For the text-containing cell, return its midpoint in (x, y) coordinate format. 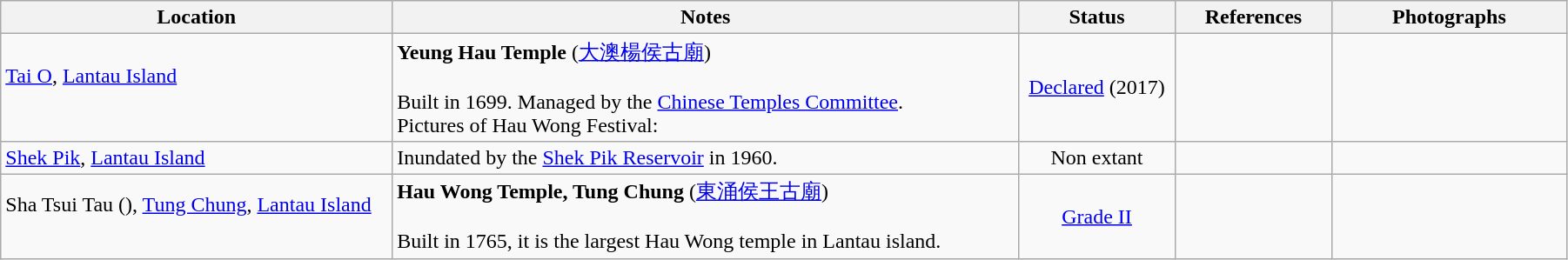
References (1253, 17)
Tai O, Lantau Island (197, 88)
Photographs (1449, 17)
Non extant (1097, 157)
Hau Wong Temple, Tung Chung (東涌侯王古廟)Built in 1765, it is the largest Hau Wong temple in Lantau island. (706, 216)
Inundated by the Shek Pik Reservoir in 1960. (706, 157)
Status (1097, 17)
Declared (2017) (1097, 88)
Location (197, 17)
Notes (706, 17)
Shek Pik, Lantau Island (197, 157)
Sha Tsui Tau (), Tung Chung, Lantau Island (197, 216)
Yeung Hau Temple (大澳楊侯古廟)Built in 1699. Managed by the Chinese Temples Committee. Pictures of Hau Wong Festival: (706, 88)
Grade II (1097, 216)
